Find where the given text appears and provide that cell's center as (X, Y) coordinate. 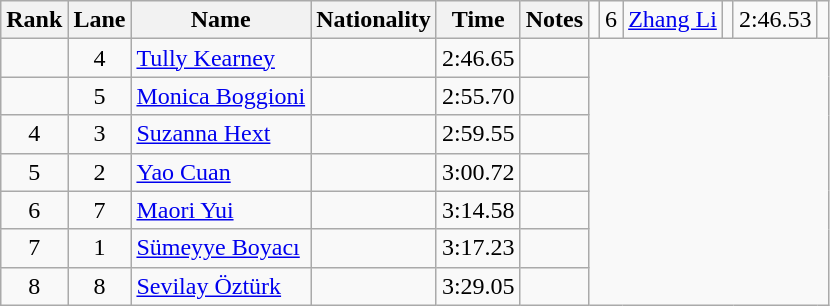
3:29.05 (478, 286)
Monica Boggioni (221, 96)
1 (100, 248)
Maori Yui (221, 210)
2 (100, 172)
Sevilay Öztürk (221, 286)
3 (100, 134)
Sümeyye Boyacı (221, 248)
Rank (34, 20)
Suzanna Hext (221, 134)
2:46.65 (478, 58)
Tully Kearney (221, 58)
Notes (554, 20)
3:00.72 (478, 172)
3:14.58 (478, 210)
2:55.70 (478, 96)
2:46.53 (775, 20)
Lane (100, 20)
2:59.55 (478, 134)
Time (478, 20)
Zhang Li (673, 20)
Nationality (374, 20)
Name (221, 20)
Yao Cuan (221, 172)
3:17.23 (478, 248)
